Search for the cell housing the specified text and yield its [X, Y] center coordinate. 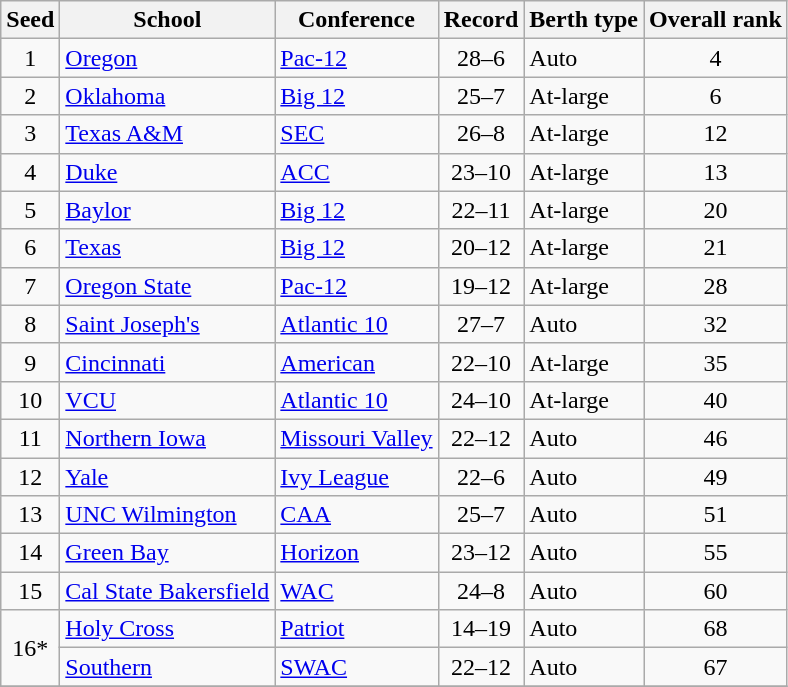
Patriot [356, 629]
23–12 [481, 553]
Green Bay [168, 553]
Cal State Bakersfield [168, 591]
22–6 [481, 477]
60 [716, 591]
Saint Joseph's [168, 324]
1 [30, 58]
28–6 [481, 58]
9 [30, 362]
Record [481, 20]
40 [716, 400]
Oregon State [168, 286]
Northern Iowa [168, 438]
Cincinnati [168, 362]
67 [716, 667]
Conference [356, 20]
32 [716, 324]
46 [716, 438]
15 [30, 591]
Holy Cross [168, 629]
27–7 [481, 324]
Baylor [168, 210]
Texas [168, 248]
Texas A&M [168, 134]
UNC Wilmington [168, 515]
20 [716, 210]
14 [30, 553]
Southern [168, 667]
School [168, 20]
CAA [356, 515]
19–12 [481, 286]
26–8 [481, 134]
Oklahoma [168, 96]
35 [716, 362]
51 [716, 515]
11 [30, 438]
24–8 [481, 591]
20–12 [481, 248]
68 [716, 629]
Oregon [168, 58]
55 [716, 553]
7 [30, 286]
Missouri Valley [356, 438]
Ivy League [356, 477]
Seed [30, 20]
SEC [356, 134]
ACC [356, 172]
2 [30, 96]
Horizon [356, 553]
VCU [168, 400]
14–19 [481, 629]
WAC [356, 591]
Berth type [584, 20]
Overall rank [716, 20]
Duke [168, 172]
22–11 [481, 210]
3 [30, 134]
5 [30, 210]
10 [30, 400]
SWAC [356, 667]
28 [716, 286]
24–10 [481, 400]
16* [30, 648]
22–10 [481, 362]
21 [716, 248]
8 [30, 324]
Yale [168, 477]
American [356, 362]
23–10 [481, 172]
49 [716, 477]
